Determine the (X, Y) coordinate at the center of the cell enclosing the given text.  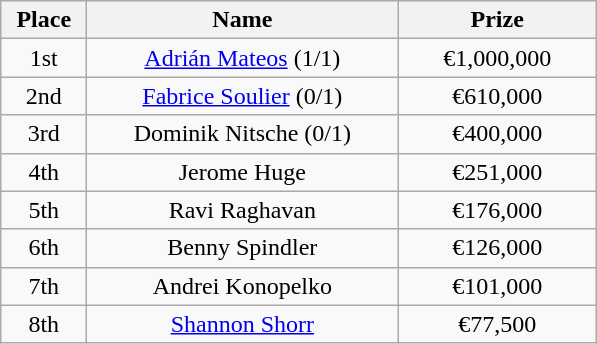
€77,500 (498, 324)
1st (44, 58)
Shannon Shorr (242, 324)
€126,000 (498, 248)
€101,000 (498, 286)
3rd (44, 134)
6th (44, 248)
Place (44, 20)
€1,000,000 (498, 58)
Dominik Nitsche (0/1) (242, 134)
Name (242, 20)
€251,000 (498, 172)
4th (44, 172)
8th (44, 324)
Adrián Mateos (1/1) (242, 58)
Jerome Huge (242, 172)
Andrei Konopelko (242, 286)
Benny Spindler (242, 248)
Ravi Raghavan (242, 210)
Fabrice Soulier (0/1) (242, 96)
€610,000 (498, 96)
€400,000 (498, 134)
€176,000 (498, 210)
Prize (498, 20)
7th (44, 286)
5th (44, 210)
2nd (44, 96)
